Return [x, y] of the center of cell containing provided text 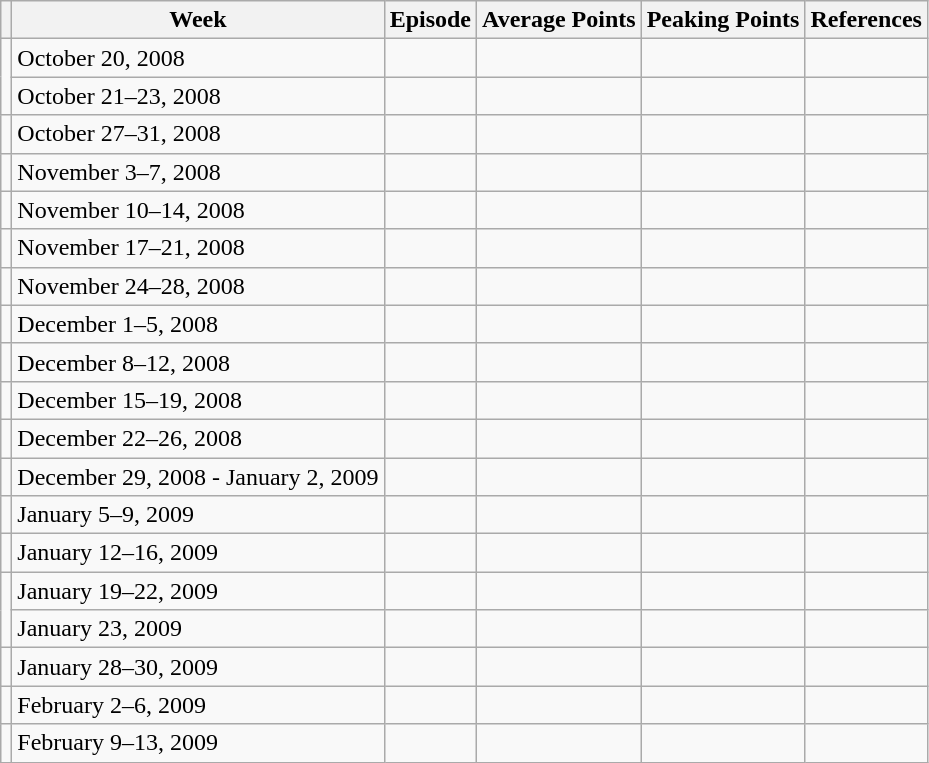
Peaking Points [723, 20]
November 10–14, 2008 [198, 210]
Episode [430, 20]
December 29, 2008 - January 2, 2009 [198, 477]
February 9–13, 2009 [198, 743]
December 8–12, 2008 [198, 362]
November 3–7, 2008 [198, 172]
December 1–5, 2008 [198, 324]
Week [198, 20]
October 21–23, 2008 [198, 96]
December 22–26, 2008 [198, 438]
February 2–6, 2009 [198, 705]
January 23, 2009 [198, 629]
January 12–16, 2009 [198, 553]
November 24–28, 2008 [198, 286]
January 5–9, 2009 [198, 515]
Average Points [560, 20]
October 27–31, 2008 [198, 134]
January 28–30, 2009 [198, 667]
October 20, 2008 [198, 58]
References [866, 20]
November 17–21, 2008 [198, 248]
January 19–22, 2009 [198, 591]
December 15–19, 2008 [198, 400]
